Search for the cell housing the specified text and yield its (X, Y) center coordinate. 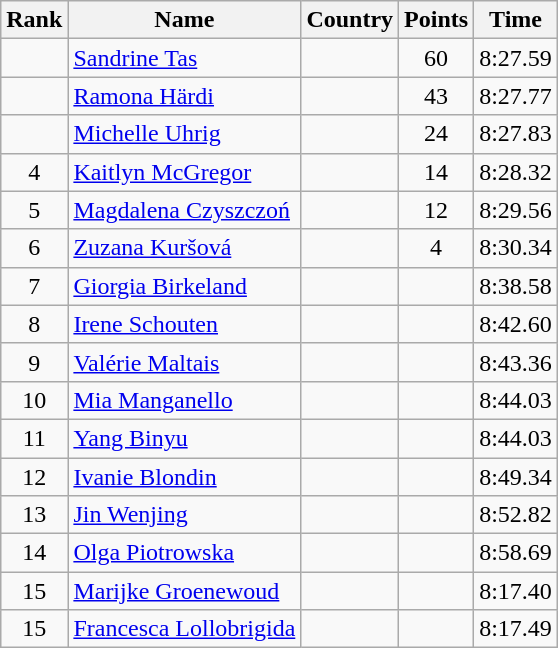
8:43.36 (516, 362)
Zuzana Kuršová (184, 248)
8:58.69 (516, 553)
Michelle Uhrig (184, 134)
Mia Manganello (184, 400)
Jin Wenjing (184, 515)
Valérie Maltais (184, 362)
8:27.83 (516, 134)
8:38.58 (516, 286)
Name (184, 20)
60 (436, 58)
Ivanie Blondin (184, 477)
Magdalena Czyszczoń (184, 210)
Kaitlyn McGregor (184, 172)
8:52.82 (516, 515)
11 (34, 438)
Yang Binyu (184, 438)
Giorgia Birkeland (184, 286)
8:17.49 (516, 629)
7 (34, 286)
13 (34, 515)
8 (34, 324)
8:49.34 (516, 477)
Points (436, 20)
24 (436, 134)
Rank (34, 20)
6 (34, 248)
8:29.56 (516, 210)
Country (350, 20)
8:17.40 (516, 591)
Time (516, 20)
Francesca Lollobrigida (184, 629)
Sandrine Tas (184, 58)
5 (34, 210)
Ramona Härdi (184, 96)
Olga Piotrowska (184, 553)
8:27.77 (516, 96)
8:27.59 (516, 58)
Irene Schouten (184, 324)
8:42.60 (516, 324)
10 (34, 400)
Marijke Groenewoud (184, 591)
8:30.34 (516, 248)
43 (436, 96)
8:28.32 (516, 172)
9 (34, 362)
